From the cell containing the given text, extract its center point as [X, Y] coordinate. 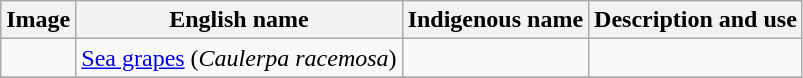
Image [38, 20]
Description and use [696, 20]
Indigenous name [495, 20]
Sea grapes (Caulerpa racemosa) [239, 58]
English name [239, 20]
